From the cell containing the given text, extract its center point as [x, y] coordinate. 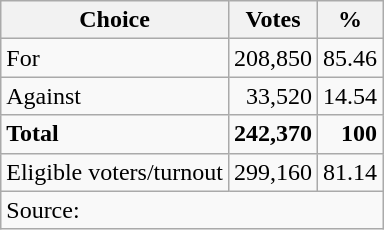
81.14 [350, 172]
85.46 [350, 58]
33,520 [272, 96]
Eligible voters/turnout [115, 172]
Choice [115, 20]
299,160 [272, 172]
% [350, 20]
Votes [272, 20]
Total [115, 134]
14.54 [350, 96]
Source: [192, 210]
242,370 [272, 134]
208,850 [272, 58]
Against [115, 96]
100 [350, 134]
For [115, 58]
